Search for the cell housing the specified text and yield its [x, y] center coordinate. 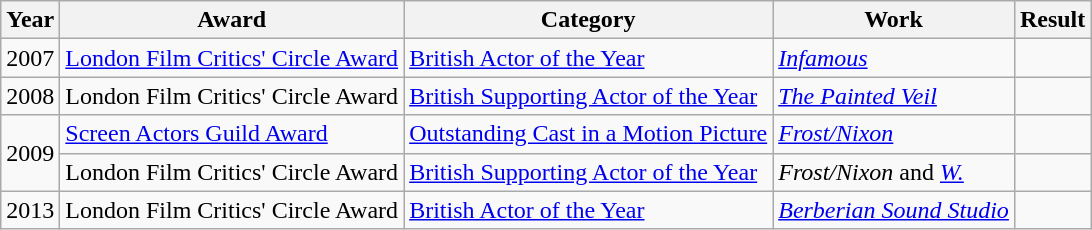
2013 [30, 210]
The Painted Veil [894, 96]
Frost/Nixon [894, 134]
2008 [30, 96]
Award [232, 20]
Result [1052, 20]
2009 [30, 153]
Frost/Nixon and W. [894, 172]
Work [894, 20]
Infamous [894, 58]
Berberian Sound Studio [894, 210]
2007 [30, 58]
Outstanding Cast in a Motion Picture [588, 134]
Screen Actors Guild Award [232, 134]
Year [30, 20]
Category [588, 20]
